Pinpoint the cell where the given text exists, returning its [X, Y] midpoint coordinate. 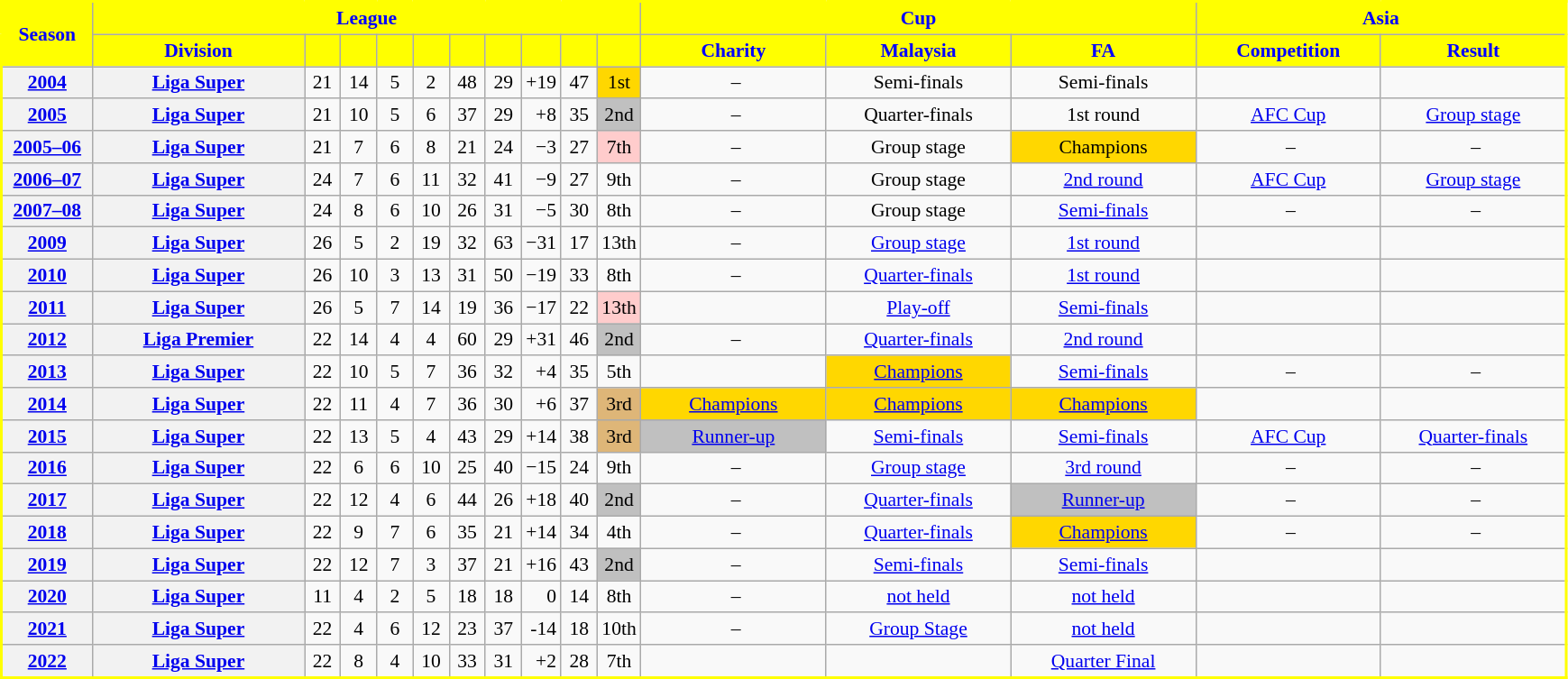
−3 [541, 147]
2007–08 [47, 211]
Quarter Final [1104, 661]
2004 [47, 83]
−5 [541, 211]
10th [619, 629]
2005 [47, 115]
−9 [541, 179]
41 [503, 179]
2018 [47, 533]
2015 [47, 436]
2006–07 [47, 179]
+19 [541, 83]
2012 [47, 340]
23 [467, 629]
Season [47, 34]
17 [579, 243]
5th [619, 372]
Division [198, 50]
Asia [1381, 18]
34 [579, 533]
0 [541, 597]
2022 [47, 661]
+31 [541, 340]
2021 [47, 629]
2013 [47, 372]
-14 [541, 629]
−17 [541, 307]
−15 [541, 468]
25 [467, 468]
1st [619, 83]
44 [467, 500]
Malaysia [918, 50]
Competition [1288, 50]
2017 [47, 500]
3rd round [1104, 468]
2009 [47, 243]
63 [503, 243]
2014 [47, 404]
60 [467, 340]
2010 [47, 276]
Play-off [918, 307]
+8 [541, 115]
2011 [47, 307]
Cup [918, 18]
2005–06 [47, 147]
League [366, 18]
9 [359, 533]
Charity [734, 50]
FA [1104, 50]
+18 [541, 500]
+2 [541, 661]
38 [579, 436]
+4 [541, 372]
−31 [541, 243]
28 [579, 661]
4th [619, 533]
Group Stage [918, 629]
46 [579, 340]
+6 [541, 404]
47 [579, 83]
Liga Premier [198, 340]
−19 [541, 276]
2020 [47, 597]
50 [503, 276]
2019 [47, 564]
+16 [541, 564]
2016 [47, 468]
48 [467, 83]
Result [1473, 50]
